Determine the [x, y] coordinate at the center of the cell enclosing the given text.  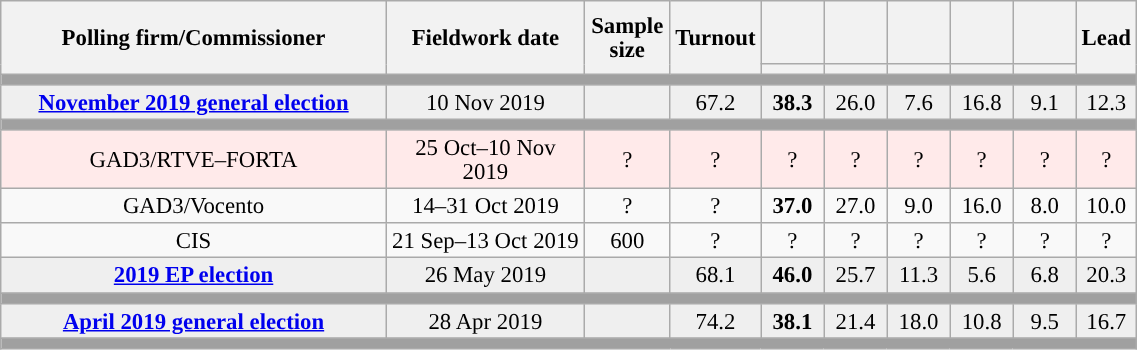
9.5 [1044, 320]
16.0 [982, 206]
9.1 [1044, 102]
CIS [194, 242]
Fieldwork date [485, 38]
67.2 [716, 102]
5.6 [982, 276]
16.8 [982, 102]
74.2 [716, 320]
Polling firm/Commissioner [194, 38]
9.0 [918, 206]
27.0 [856, 206]
26.0 [856, 102]
16.7 [1106, 320]
10 Nov 2019 [485, 102]
46.0 [792, 276]
6.8 [1044, 276]
18.0 [918, 320]
Turnout [716, 38]
25.7 [856, 276]
GAD3/Vocento [194, 206]
68.1 [716, 276]
Sample size [627, 38]
12.3 [1106, 102]
600 [627, 242]
10.8 [982, 320]
April 2019 general election [194, 320]
28 Apr 2019 [485, 320]
21 Sep–13 Oct 2019 [485, 242]
8.0 [1044, 206]
14–31 Oct 2019 [485, 206]
10.0 [1106, 206]
26 May 2019 [485, 276]
11.3 [918, 276]
37.0 [792, 206]
Lead [1106, 38]
38.3 [792, 102]
38.1 [792, 320]
2019 EP election [194, 276]
25 Oct–10 Nov 2019 [485, 160]
GAD3/RTVE–FORTA [194, 160]
20.3 [1106, 276]
November 2019 general election [194, 102]
7.6 [918, 102]
21.4 [856, 320]
